Provide the [X, Y] coordinate of the cell's center where the given text is located.  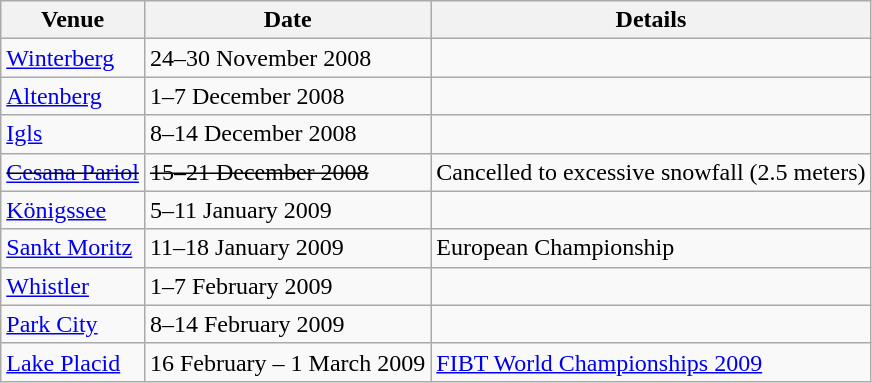
8–14 February 2009 [287, 324]
1–7 December 2008 [287, 96]
Igls [73, 134]
15–21 December 2008 [287, 172]
8–14 December 2008 [287, 134]
Date [287, 20]
11–18 January 2009 [287, 248]
Königssee [73, 210]
Venue [73, 20]
Cesana Pariol [73, 172]
Altenberg [73, 96]
5–11 January 2009 [287, 210]
FIBT World Championships 2009 [651, 362]
1–7 February 2009 [287, 286]
24–30 November 2008 [287, 58]
16 February – 1 March 2009 [287, 362]
Winterberg [73, 58]
Park City [73, 324]
Cancelled to excessive snowfall (2.5 meters) [651, 172]
Details [651, 20]
European Championship [651, 248]
Lake Placid [73, 362]
Whistler [73, 286]
Sankt Moritz [73, 248]
